For the text-containing cell, return its midpoint in (X, Y) coordinate format. 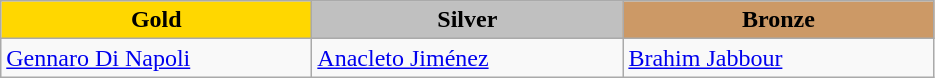
Bronze (778, 20)
Brahim Jabbour (778, 58)
Gennaro Di Napoli (156, 58)
Silver (468, 20)
Anacleto Jiménez (468, 58)
Gold (156, 20)
